Find where the given text appears and provide that cell's center as (X, Y) coordinate. 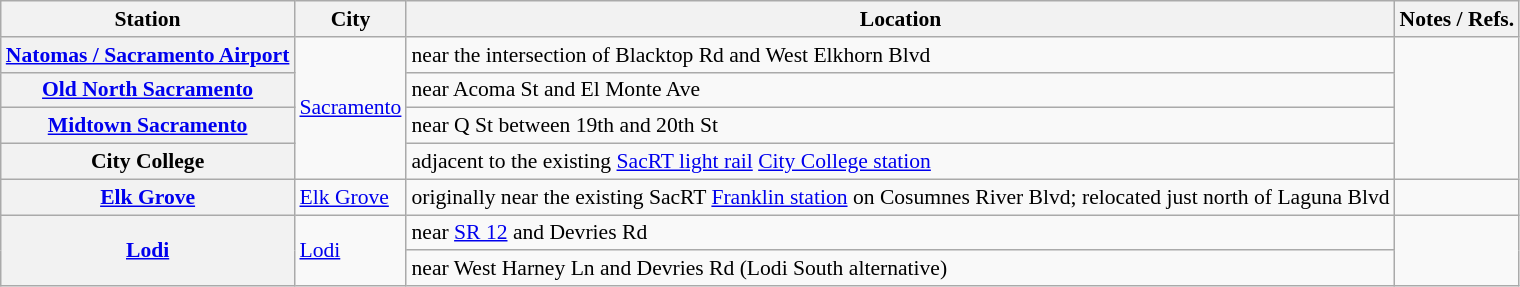
near West Harney Ln and Devries Rd (Lodi South alternative) (900, 269)
adjacent to the existing SacRT light rail City College station (900, 162)
near the intersection of Blacktop Rd and West Elkhorn Blvd (900, 55)
Station (148, 19)
Notes / Refs. (1458, 19)
near SR 12 and Devries Rd (900, 233)
Sacramento (350, 108)
originally near the existing SacRT Franklin station on Cosumnes River Blvd; relocated just north of Laguna Blvd (900, 197)
Old North Sacramento (148, 90)
City College (148, 162)
near Q St between 19th and 20th St (900, 126)
Natomas / Sacramento Airport (148, 55)
Location (900, 19)
near Acoma St and El Monte Ave (900, 90)
City (350, 19)
Midtown Sacramento (148, 126)
